Provide the (x, y) coordinate of the cell's center where the given text is located.  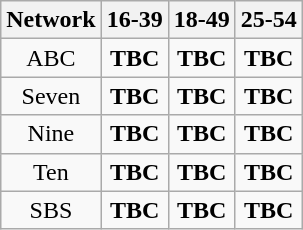
SBS (51, 210)
Ten (51, 172)
ABC (51, 58)
18-49 (202, 20)
Nine (51, 134)
25-54 (268, 20)
Network (51, 20)
Seven (51, 96)
16-39 (134, 20)
